Search for the cell housing the specified text and yield its [x, y] center coordinate. 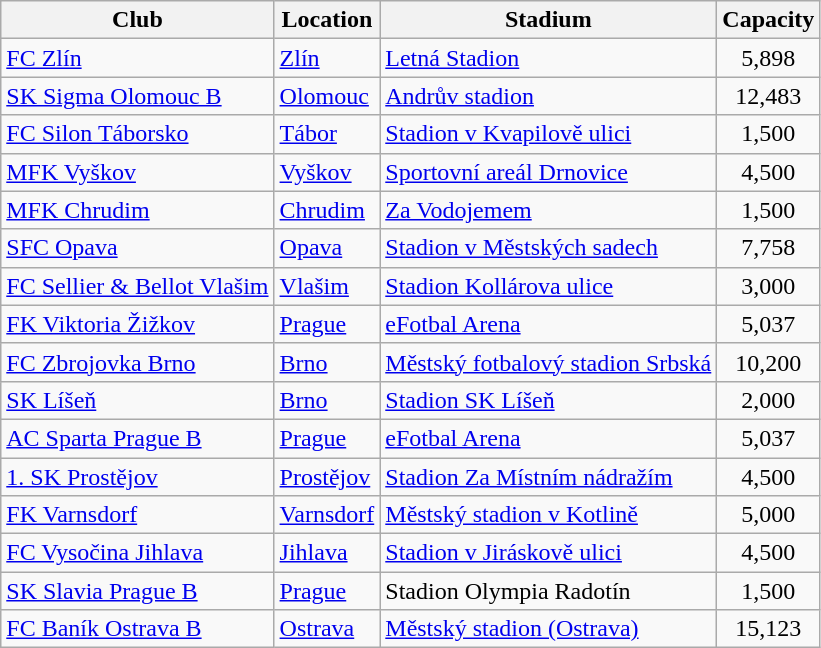
Vyškov [327, 172]
Stadion Za Místním nádražím [548, 477]
Location [327, 20]
12,483 [768, 96]
7,758 [768, 248]
FC Zlín [138, 58]
Za Vodojemem [548, 210]
Opava [327, 248]
AC Sparta Prague B [138, 438]
15,123 [768, 629]
FC Vysočina Jihlava [138, 553]
SK Sigma Olomouc B [138, 96]
Ostrava [327, 629]
Zlín [327, 58]
5,898 [768, 58]
2,000 [768, 400]
MFK Vyškov [138, 172]
Městský fotbalový stadion Srbská [548, 362]
Varnsdorf [327, 515]
Městský stadion (Ostrava) [548, 629]
FC Silon Táborsko [138, 134]
Jihlava [327, 553]
Capacity [768, 20]
FC Zbrojovka Brno [138, 362]
Stadion v Kvapilově ulici [548, 134]
Městský stadion v Kotlině [548, 515]
Club [138, 20]
Chrudim [327, 210]
5,000 [768, 515]
MFK Chrudim [138, 210]
Andrův stadion [548, 96]
10,200 [768, 362]
Stadion SK Líšeň [548, 400]
Vlašim [327, 286]
Olomouc [327, 96]
Stadion v Městských sadech [548, 248]
Prostějov [327, 477]
Letná Stadion [548, 58]
FK Varnsdorf [138, 515]
Stadium [548, 20]
Tábor [327, 134]
Stadion Olympia Radotín [548, 591]
Stadion v Jiráskově ulici [548, 553]
Stadion Kollárova ulice [548, 286]
SK Slavia Prague B [138, 591]
FC Sellier & Bellot Vlašim [138, 286]
FK Viktoria Žižkov [138, 324]
Sportovní areál Drnovice [548, 172]
FC Baník Ostrava B [138, 629]
SFC Opava [138, 248]
SK Líšeň [138, 400]
1. SK Prostějov [138, 477]
3,000 [768, 286]
